From the cell containing the given text, extract its center point as (x, y) coordinate. 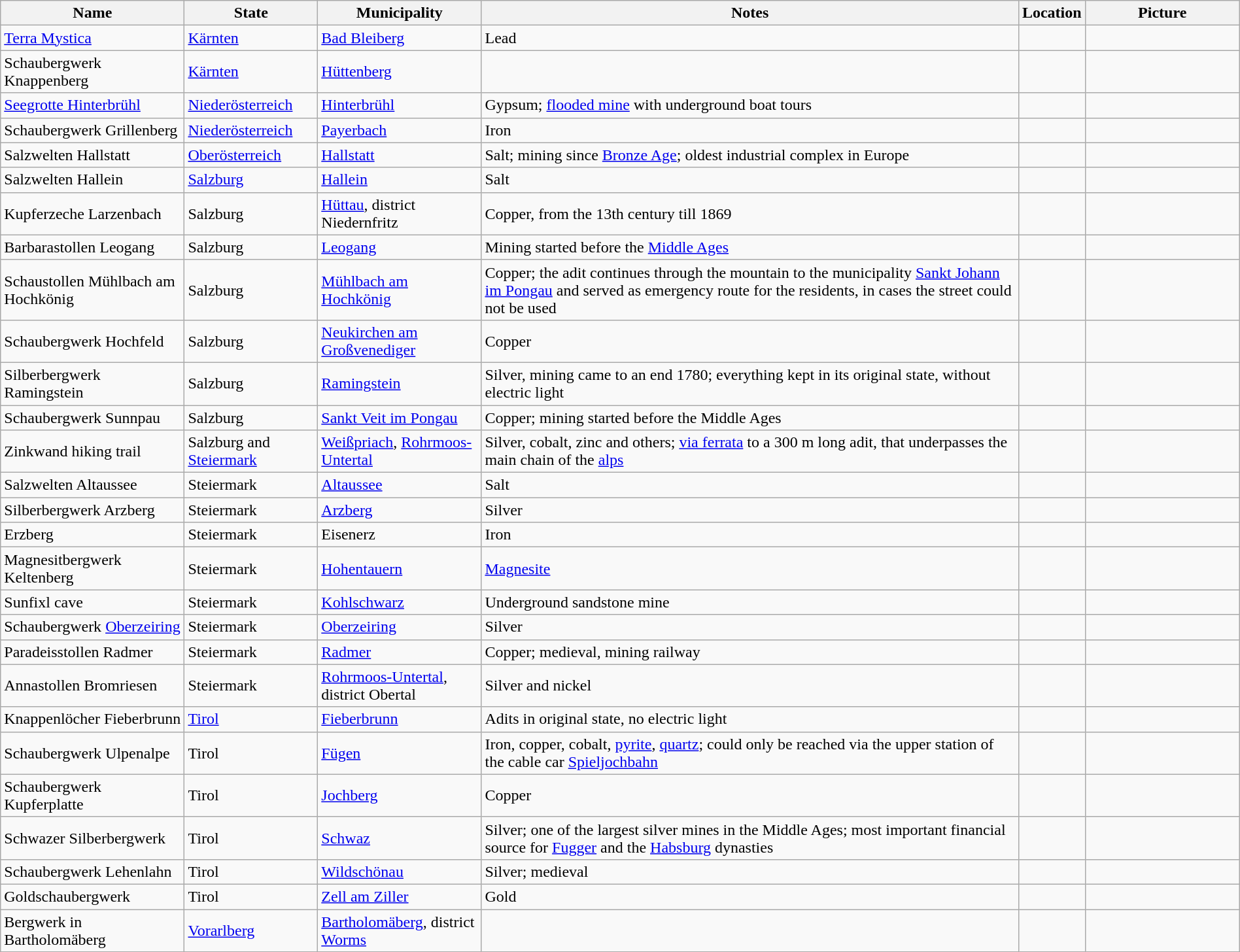
Bartholomäberg, district Worms (400, 930)
Underground sandstone mine (749, 602)
Arzberg (400, 510)
Iron, copper, cobalt, pyrite, quartz; could only be reached via the upper station of the cable car Spieljochbahn (749, 753)
Ramingstein (400, 383)
Payerbach (400, 130)
Gold (749, 896)
Jochberg (400, 795)
Salzburg and Steiermark (251, 451)
Schaubergwerk Oberzeiring (93, 627)
Annastollen Bromriesen (93, 685)
Hallein (400, 180)
Kupferzeche Larzenbach (93, 213)
Hüttau, district Niedernfritz (400, 213)
Vorarlberg (251, 930)
Municipality (400, 13)
Silver, cobalt, zinc and others; via ferrata to a 300 m long adit, that underpasses the main chain of the alps (749, 451)
Mining started before the Middle Ages (749, 247)
Sankt Veit im Pongau (400, 418)
Barbarastollen Leogang (93, 247)
Schaubergwerk Lehenlahn (93, 872)
Name (93, 13)
Copper, from the 13th century till 1869 (749, 213)
Schaubergwerk Ulpenalpe (93, 753)
Fieberbrunn (400, 719)
Schaubergwerk Kupferplatte (93, 795)
Schaustollen Mühlbach am Hochkönig (93, 290)
Seegrotte Hinterbrühl (93, 105)
Gypsum; flooded mine with underground boat tours (749, 105)
Fügen (400, 753)
Hohentauern (400, 569)
Notes (749, 13)
Lead (749, 38)
Neukirchen am Großvenediger (400, 341)
Goldschaubergwerk (93, 896)
Knappenlöcher Fieberbrunn (93, 719)
Schaubergwerk Sunnpau (93, 418)
Picture (1162, 13)
Mühlbach am Hochkönig (400, 290)
Paradeisstollen Radmer (93, 652)
Weißpriach, Rohrmoos-Untertal (400, 451)
Location (1052, 13)
Erzberg (93, 535)
Schaubergwerk Knappenberg (93, 72)
Zell am Ziller (400, 896)
Rohrmoos-Untertal, district Obertal (400, 685)
Terra Mystica (93, 38)
Salzwelten Hallstatt (93, 155)
Kohlschwarz (400, 602)
Eisenerz (400, 535)
Oberzeiring (400, 627)
Zinkwand hiking trail (93, 451)
Silberbergwerk Ramingstein (93, 383)
Salt; mining since Bronze Age; oldest industrial complex in Europe (749, 155)
Sunfixl cave (93, 602)
Radmer (400, 652)
Altaussee (400, 485)
Leogang (400, 247)
Magnesite (749, 569)
Schwaz (400, 838)
Schaubergwerk Grillenberg (93, 130)
Schwazer Silberbergwerk (93, 838)
Silver; medieval (749, 872)
Wildschönau (400, 872)
Bergwerk in Bartholomäberg (93, 930)
Schaubergwerk Hochfeld (93, 341)
Oberösterreich (251, 155)
Silver; one of the largest silver mines in the Middle Ages; most important financial source for Fugger and the Habsburg dynasties (749, 838)
Silberbergwerk Arzberg (93, 510)
Silver, mining came to an end 1780; everything kept in its original state, without electric light (749, 383)
Hüttenberg (400, 72)
Adits in original state, no electric light (749, 719)
Copper; medieval, mining railway (749, 652)
State (251, 13)
Hallstatt (400, 155)
Hinterbrühl (400, 105)
Silver and nickel (749, 685)
Salzwelten Hallein (93, 180)
Bad Bleiberg (400, 38)
Magnesitbergwerk Keltenberg (93, 569)
Copper; mining started before the Middle Ages (749, 418)
Salzwelten Altaussee (93, 485)
